Scan for the cell matching the given text and deliver its (X, Y) coordinate at center. 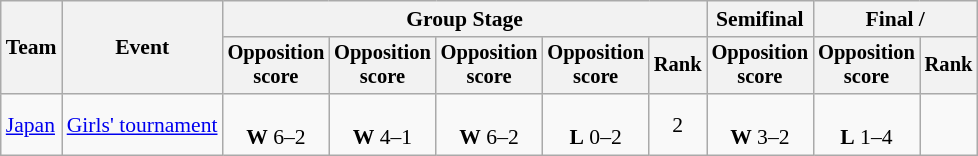
Girls' tournament (142, 124)
Group Stage (465, 19)
2 (678, 124)
Team (32, 48)
Event (142, 48)
W 3–2 (760, 124)
W 4–1 (382, 124)
L 1–4 (866, 124)
L 0–2 (596, 124)
Japan (32, 124)
Final / (895, 19)
Semifinal (760, 19)
